Pinpoint the cell where the given text exists, returning its (x, y) midpoint coordinate. 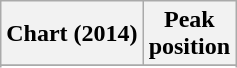
Chart (2014) (72, 34)
Peakposition (189, 34)
